From the cell containing the given text, extract its center point as (X, Y) coordinate. 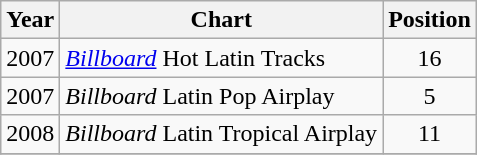
2008 (30, 134)
16 (430, 58)
Billboard Latin Tropical Airplay (222, 134)
Position (430, 20)
5 (430, 96)
Billboard Hot Latin Tracks (222, 58)
Billboard Latin Pop Airplay (222, 96)
11 (430, 134)
Year (30, 20)
Chart (222, 20)
